Search for the cell housing the specified text and yield its [x, y] center coordinate. 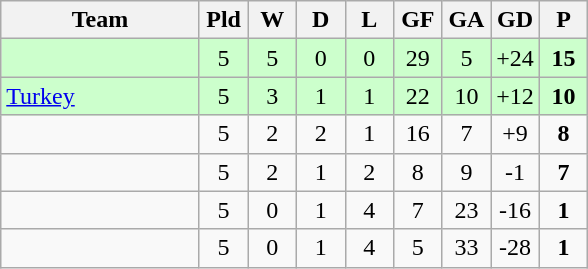
9 [466, 172]
23 [466, 210]
-16 [516, 210]
GA [466, 20]
33 [466, 248]
Turkey [100, 96]
Pld [224, 20]
29 [418, 58]
15 [564, 58]
16 [418, 134]
+9 [516, 134]
+24 [516, 58]
-1 [516, 172]
D [320, 20]
3 [272, 96]
GF [418, 20]
+12 [516, 96]
P [564, 20]
-28 [516, 248]
22 [418, 96]
W [272, 20]
L [370, 20]
GD [516, 20]
Team [100, 20]
